Scan for the cell matching the given text and deliver its [x, y] coordinate at center. 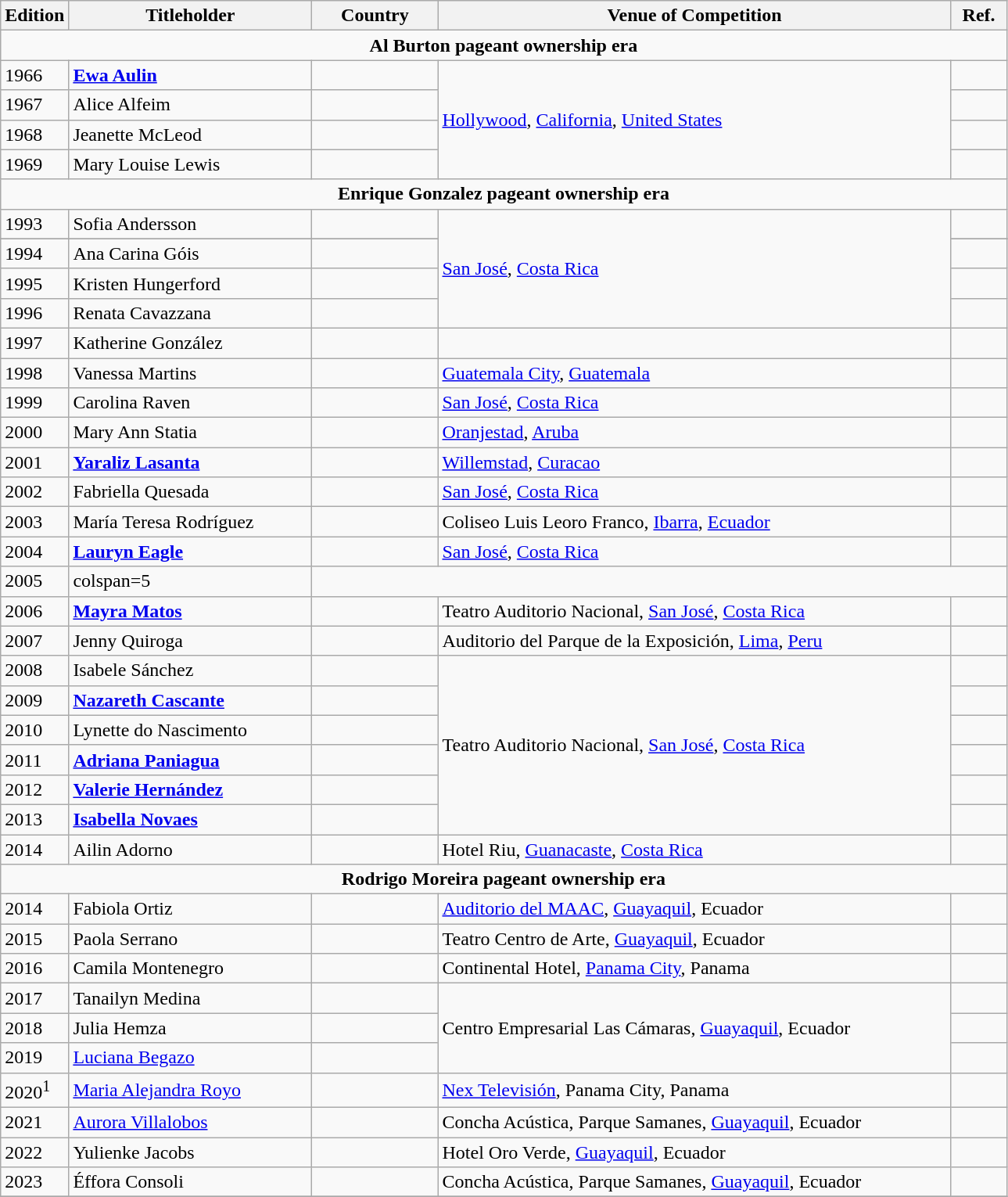
2013 [34, 819]
Oranjestad, Aruba [694, 433]
1994 [34, 253]
2017 [34, 998]
1966 [34, 75]
Adriana Paniagua [191, 760]
Ewa Aulin [191, 75]
Éffora Consoli [191, 1182]
Isabella Novaes [191, 819]
Aurora Villalobos [191, 1123]
2007 [34, 641]
2023 [34, 1182]
Sofia Andersson [191, 224]
2012 [34, 789]
2001 [34, 462]
Centro Empresarial Las Cámaras, Guayaquil, Ecuador [694, 1028]
Vanessa Martins [191, 373]
20201 [34, 1091]
Paola Serrano [191, 939]
2008 [34, 670]
2002 [34, 492]
Tanailyn Medina [191, 998]
Al Burton pageant ownership era [504, 45]
Ref. [979, 16]
Willemstad, Curacao [694, 462]
Coliseo Luis Leoro Franco, Ibarra, Ecuador [694, 522]
Isabele Sánchez [191, 670]
Enrique Gonzalez pageant ownership era [504, 194]
Rodrigo Moreira pageant ownership era [504, 879]
Fabriella Quesada [191, 492]
1997 [34, 343]
Auditorio del Parque de la Exposición, Lima, Peru [694, 641]
Country [375, 16]
Venue of Competition [694, 16]
María Teresa Rodríguez [191, 522]
2011 [34, 760]
Jeanette McLeod [191, 135]
2009 [34, 700]
Auditorio del MAAC, Guayaquil, Ecuador [694, 909]
2016 [34, 969]
Hotel Oro Verde, Guayaquil, Ecuador [694, 1152]
Mary Ann Statia [191, 433]
Lauryn Eagle [191, 552]
Mayra Matos [191, 611]
2022 [34, 1152]
1995 [34, 283]
Hotel Riu, Guanacaste, Costa Rica [694, 849]
1998 [34, 373]
Hollywood, California, United States [694, 120]
2005 [34, 581]
Julia Hemza [191, 1028]
Continental Hotel, Panama City, Panama [694, 969]
1999 [34, 403]
Fabiola Ortiz [191, 909]
Teatro Centro de Arte, Guayaquil, Ecuador [694, 939]
2006 [34, 611]
Edition [34, 16]
Ana Carina Góis [191, 253]
Kristen Hungerford [191, 283]
Guatemala City, Guatemala [694, 373]
1968 [34, 135]
1969 [34, 164]
2004 [34, 552]
Carolina Raven [191, 403]
1967 [34, 105]
Alice Alfeim [191, 105]
colspan=5 [191, 581]
Maria Alejandra Royo [191, 1091]
1993 [34, 224]
Ailin Adorno [191, 849]
Camila Montenegro [191, 969]
Jenny Quiroga [191, 641]
2019 [34, 1058]
Nazareth Cascante [191, 700]
Titleholder [191, 16]
Mary Louise Lewis [191, 164]
2015 [34, 939]
1996 [34, 313]
2010 [34, 730]
Valerie Hernández [191, 789]
Katherine González [191, 343]
Luciana Begazo [191, 1058]
Yulienke Jacobs [191, 1152]
2018 [34, 1028]
Nex Televisión, Panama City, Panama [694, 1091]
Renata Cavazzana [191, 313]
Lynette do Nascimento [191, 730]
2021 [34, 1123]
2003 [34, 522]
Yaraliz Lasanta [191, 462]
2000 [34, 433]
